Extract the (X, Y) coordinate from the center of the cell holding the provided text.  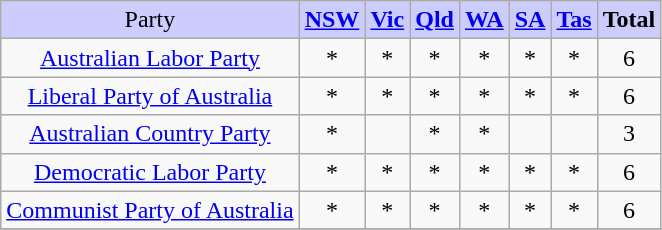
Communist Party of Australia (150, 210)
Total (629, 20)
NSW (332, 20)
Tas (574, 20)
SA (530, 20)
Vic (388, 20)
Liberal Party of Australia (150, 96)
Australian Country Party (150, 134)
Qld (435, 20)
WA (484, 20)
Australian Labor Party (150, 58)
3 (629, 134)
Democratic Labor Party (150, 172)
Party (150, 20)
